Capture the cell that displays the provided text and extract its (X, Y) central coordinate. 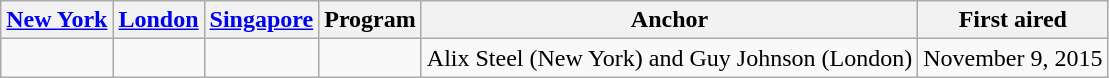
Anchor (669, 20)
London (158, 20)
New York (57, 20)
Singapore (262, 20)
Alix Steel (New York) and Guy Johnson (London) (669, 58)
November 9, 2015 (1013, 58)
Program (370, 20)
First aired (1013, 20)
